Provide the [x, y] coordinate of the cell's center where the given text is located.  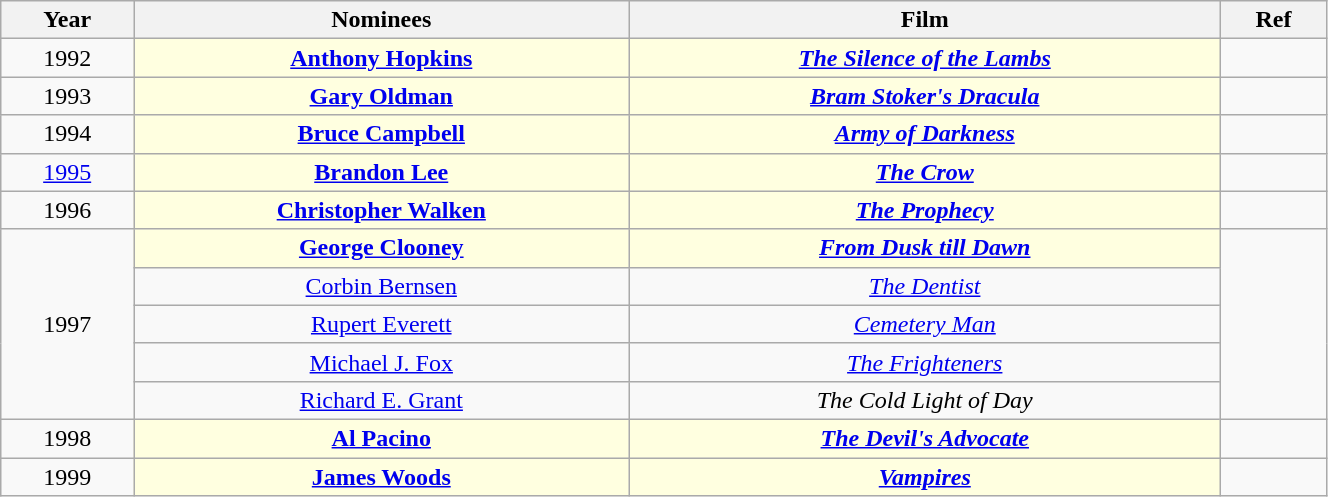
Corbin Bernsen [382, 286]
The Devil's Advocate [925, 438]
Film [925, 20]
Bruce Campbell [382, 134]
The Prophecy [925, 210]
Richard E. Grant [382, 400]
Nominees [382, 20]
1998 [68, 438]
Ref [1274, 20]
Al Pacino [382, 438]
Michael J. Fox [382, 362]
1993 [68, 96]
Brandon Lee [382, 172]
Bram Stoker's Dracula [925, 96]
George Clooney [382, 248]
The Cold Light of Day [925, 400]
The Frighteners [925, 362]
Cemetery Man [925, 324]
The Dentist [925, 286]
James Woods [382, 477]
Year [68, 20]
1997 [68, 324]
Rupert Everett [382, 324]
Army of Darkness [925, 134]
Christopher Walken [382, 210]
From Dusk till Dawn [925, 248]
Gary Oldman [382, 96]
The Silence of the Lambs [925, 58]
1995 [68, 172]
Anthony Hopkins [382, 58]
1999 [68, 477]
The Crow [925, 172]
1996 [68, 210]
1994 [68, 134]
Vampires [925, 477]
1992 [68, 58]
